Determine the (X, Y) coordinate at the center of the cell enclosing the given text.  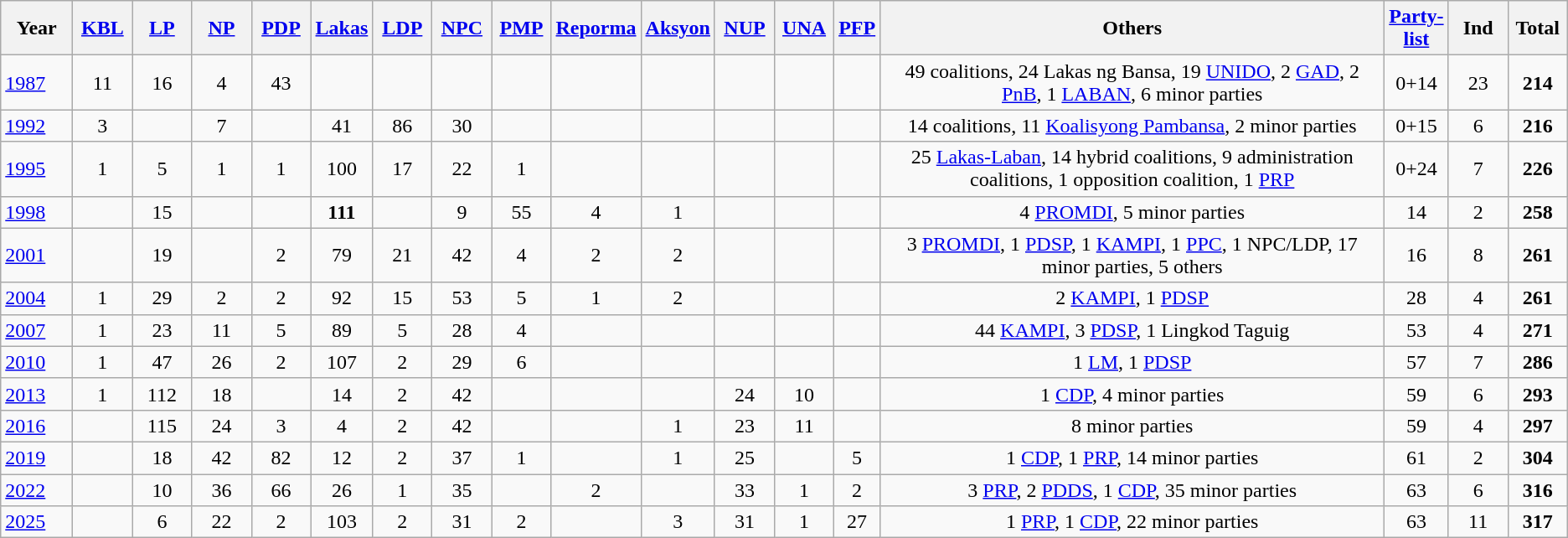
107 (342, 362)
79 (342, 255)
NPC (462, 28)
1 CDP, 1 PRP, 14 minor parties (1132, 458)
Others (1132, 28)
33 (744, 490)
PMP (521, 28)
43 (281, 82)
2 KAMPI, 1 PDSP (1132, 298)
3 PROMDI, 1 PDSP, 1 KAMPI, 1 PPC, 1 NPC/LDP, 17 minor parties, 5 others (1132, 255)
LP (162, 28)
3 PRP, 2 PDDS, 1 CDP, 35 minor parties (1132, 490)
41 (342, 126)
17 (402, 169)
61 (1416, 458)
0+14 (1416, 82)
2013 (37, 394)
2016 (37, 426)
1987 (37, 82)
8 (1478, 255)
2019 (37, 458)
12 (342, 458)
Total (1538, 28)
1992 (37, 126)
286 (1538, 362)
226 (1538, 169)
2001 (37, 255)
297 (1538, 426)
21 (402, 255)
100 (342, 169)
14 coalitions, 11 Koalisyong Pambansa, 2 minor parties (1132, 126)
PFP (858, 28)
KBL (102, 28)
1 PRP, 1 CDP, 22 minor parties (1132, 522)
25 (744, 458)
57 (1416, 362)
2025 (37, 522)
103 (342, 522)
44 KAMPI, 3 PDSP, 1 Lingkod Taguig (1132, 330)
1 LM, 1 PDSP (1132, 362)
92 (342, 298)
0+15 (1416, 126)
Year (37, 28)
19 (162, 255)
0+24 (1416, 169)
111 (342, 212)
9 (462, 212)
37 (462, 458)
LDP (402, 28)
304 (1538, 458)
216 (1538, 126)
47 (162, 362)
1995 (37, 169)
271 (1538, 330)
316 (1538, 490)
55 (521, 212)
1998 (37, 212)
Lakas (342, 28)
317 (1538, 522)
8 minor parties (1132, 426)
NUP (744, 28)
27 (858, 522)
4 PROMDI, 5 minor parties (1132, 212)
36 (221, 490)
Aksyon (678, 28)
49 coalitions, 24 Lakas ng Bansa, 19 UNIDO, 2 GAD, 2 PnB, 1 LABAN, 6 minor parties (1132, 82)
214 (1538, 82)
Party-list (1416, 28)
PDP (281, 28)
89 (342, 330)
Ind (1478, 28)
2022 (37, 490)
UNA (804, 28)
Reporma (596, 28)
66 (281, 490)
115 (162, 426)
2004 (37, 298)
35 (462, 490)
86 (402, 126)
82 (281, 458)
NP (221, 28)
25 Lakas-Laban, 14 hybrid coalitions, 9 administration coalitions, 1 opposition coalition, 1 PRP (1132, 169)
2010 (37, 362)
293 (1538, 394)
112 (162, 394)
2007 (37, 330)
258 (1538, 212)
1 CDP, 4 minor parties (1132, 394)
30 (462, 126)
